Search for the cell housing the specified text and yield its [X, Y] center coordinate. 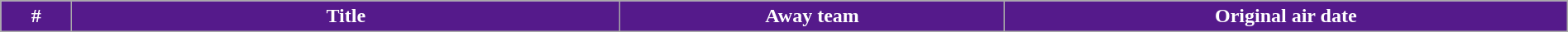
# [36, 16]
Title [346, 16]
Away team [812, 16]
Original air date [1285, 16]
